Return the [x, y] coordinate for the center point of the cell that contains the specified text.  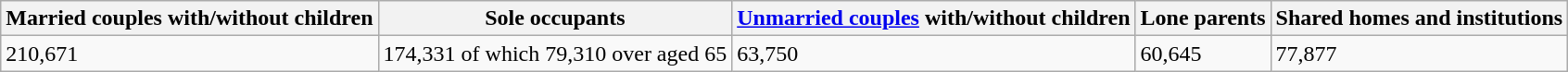
63,750 [934, 54]
Unmarried couples with/without children [934, 18]
Shared homes and institutions [1420, 18]
Sole occupants [555, 18]
Married couples with/without children [189, 18]
Lone parents [1203, 18]
174,331 of which 79,310 over aged 65 [555, 54]
210,671 [189, 54]
77,877 [1420, 54]
60,645 [1203, 54]
